From the cell containing the given text, extract its center point as (x, y) coordinate. 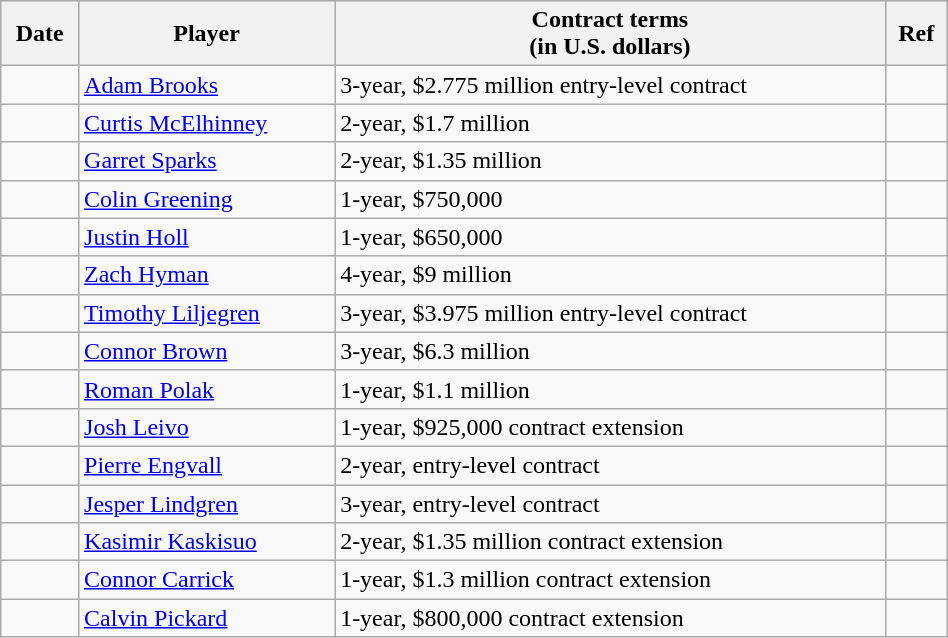
Pierre Engvall (207, 465)
Player (207, 34)
1-year, $800,000 contract extension (610, 618)
Connor Brown (207, 351)
Contract terms(in U.S. dollars) (610, 34)
3-year, entry-level contract (610, 503)
3-year, $2.775 million entry-level contract (610, 85)
3-year, $3.975 million entry-level contract (610, 313)
1-year, $925,000 contract extension (610, 427)
Ref (916, 34)
3-year, $6.3 million (610, 351)
Justin Holl (207, 237)
Calvin Pickard (207, 618)
4-year, $9 million (610, 275)
1-year, $650,000 (610, 237)
Kasimir Kaskisuo (207, 542)
Adam Brooks (207, 85)
1-year, $750,000 (610, 199)
Garret Sparks (207, 161)
1-year, $1.3 million contract extension (610, 580)
Curtis McElhinney (207, 123)
2-year, $1.35 million (610, 161)
Colin Greening (207, 199)
2-year, entry-level contract (610, 465)
Zach Hyman (207, 275)
Date (40, 34)
1-year, $1.1 million (610, 389)
Josh Leivo (207, 427)
2-year, $1.7 million (610, 123)
2-year, $1.35 million contract extension (610, 542)
Roman Polak (207, 389)
Jesper Lindgren (207, 503)
Connor Carrick (207, 580)
Timothy Liljegren (207, 313)
